Provide the (X, Y) coordinate of the cell's center where the given text is located.  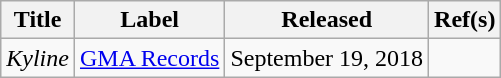
Title (38, 20)
Released (327, 20)
Kyline (38, 58)
September 19, 2018 (327, 58)
Label (149, 20)
Ref(s) (465, 20)
GMA Records (149, 58)
